Search for the cell housing the specified text and yield its [x, y] center coordinate. 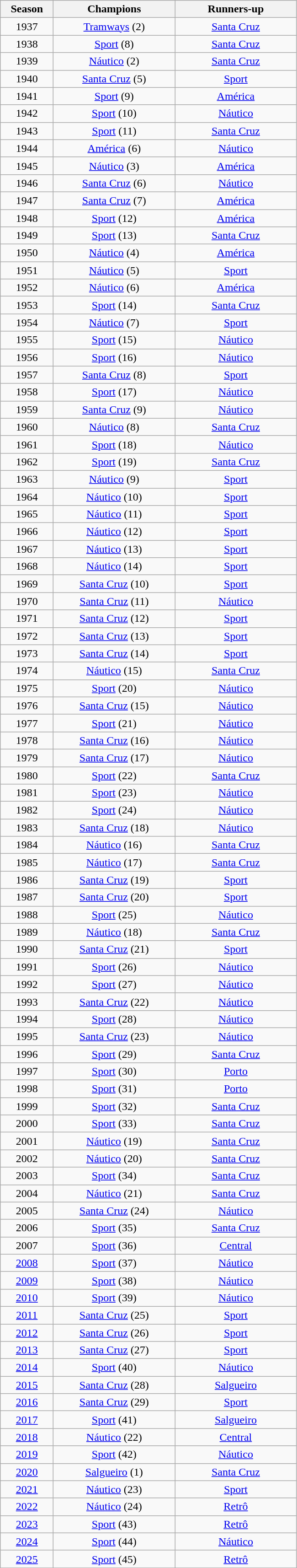
Náutico (22) [114, 1437]
Sport (12) [114, 218]
1942 [27, 113]
2021 [27, 1489]
Santa Cruz (19) [114, 880]
Santa Cruz (24) [114, 1211]
Náutico (10) [114, 496]
1938 [27, 44]
1989 [27, 932]
Sport (29) [114, 1054]
Santa Cruz (23) [114, 1036]
Sport (18) [114, 444]
Sport (37) [114, 1263]
1992 [27, 984]
2018 [27, 1437]
1956 [27, 357]
Santa Cruz (12) [114, 619]
2010 [27, 1298]
Sport (26) [114, 967]
1940 [27, 79]
1971 [27, 619]
Santa Cruz (5) [114, 79]
Náutico (18) [114, 932]
Náutico (3) [114, 166]
Santa Cruz (22) [114, 1002]
Sport (32) [114, 1106]
1944 [27, 148]
Sport (28) [114, 1019]
Náutico (5) [114, 270]
2005 [27, 1211]
Náutico (17) [114, 862]
Náutico (6) [114, 288]
Sport (24) [114, 810]
1979 [27, 758]
1961 [27, 444]
1943 [27, 131]
1957 [27, 375]
Náutico (9) [114, 479]
Sport (13) [114, 236]
1947 [27, 200]
1941 [27, 96]
Sport (20) [114, 688]
Sport (9) [114, 96]
1945 [27, 166]
1954 [27, 323]
1995 [27, 1036]
Santa Cruz (25) [114, 1315]
Sport (34) [114, 1176]
Náutico (16) [114, 845]
1985 [27, 862]
1963 [27, 479]
Santa Cruz (8) [114, 375]
Náutico (12) [114, 532]
1987 [27, 897]
Santa Cruz (6) [114, 183]
Sport (38) [114, 1280]
Sport (8) [114, 44]
2020 [27, 1472]
1970 [27, 601]
1978 [27, 740]
Náutico (15) [114, 671]
1981 [27, 793]
2001 [27, 1141]
1958 [27, 392]
Sport (42) [114, 1455]
Náutico (20) [114, 1158]
Runners-up [236, 9]
1953 [27, 305]
Náutico (24) [114, 1507]
2009 [27, 1280]
1980 [27, 776]
1948 [27, 218]
Sport (43) [114, 1524]
1950 [27, 253]
Santa Cruz (13) [114, 636]
Sport (11) [114, 131]
1959 [27, 410]
Santa Cruz (21) [114, 949]
2025 [27, 1559]
2022 [27, 1507]
1991 [27, 967]
Náutico (7) [114, 323]
2003 [27, 1176]
1962 [27, 462]
1999 [27, 1106]
1972 [27, 636]
1990 [27, 949]
Santa Cruz (18) [114, 828]
Santa Cruz (29) [114, 1402]
2006 [27, 1228]
Sport (14) [114, 305]
Santa Cruz (16) [114, 740]
1982 [27, 810]
1977 [27, 723]
Santa Cruz (9) [114, 410]
Sport (19) [114, 462]
Sport (23) [114, 793]
Náutico (19) [114, 1141]
1967 [27, 549]
Santa Cruz (7) [114, 200]
2008 [27, 1263]
1983 [27, 828]
1975 [27, 688]
Santa Cruz (27) [114, 1350]
1993 [27, 1002]
1996 [27, 1054]
Sport (44) [114, 1541]
Santa Cruz (11) [114, 601]
1974 [27, 671]
Champions [114, 9]
1952 [27, 288]
Náutico (11) [114, 514]
2016 [27, 1402]
2000 [27, 1124]
1994 [27, 1019]
Season [27, 9]
2004 [27, 1193]
1955 [27, 340]
2007 [27, 1245]
Sport (16) [114, 357]
1960 [27, 427]
2002 [27, 1158]
2024 [27, 1541]
1984 [27, 845]
1998 [27, 1089]
1937 [27, 27]
Sport (35) [114, 1228]
2014 [27, 1368]
Náutico (2) [114, 61]
Náutico (21) [114, 1193]
1986 [27, 880]
Sport (10) [114, 113]
Santa Cruz (26) [114, 1333]
1969 [27, 584]
Santa Cruz (14) [114, 653]
Sport (21) [114, 723]
América (6) [114, 148]
Santa Cruz (10) [114, 584]
1951 [27, 270]
1964 [27, 496]
Sport (41) [114, 1420]
Santa Cruz (17) [114, 758]
1968 [27, 566]
1949 [27, 236]
Náutico (23) [114, 1489]
1976 [27, 706]
2019 [27, 1455]
1988 [27, 915]
1966 [27, 532]
1997 [27, 1072]
Sport (27) [114, 984]
Sport (39) [114, 1298]
1973 [27, 653]
2011 [27, 1315]
Náutico (8) [114, 427]
Sport (36) [114, 1245]
Santa Cruz (20) [114, 897]
Sport (31) [114, 1089]
Náutico (4) [114, 253]
2015 [27, 1385]
2013 [27, 1350]
Sport (22) [114, 776]
Santa Cruz (28) [114, 1385]
Sport (45) [114, 1559]
1946 [27, 183]
Salgueiro (1) [114, 1472]
Náutico (13) [114, 549]
2023 [27, 1524]
1965 [27, 514]
1939 [27, 61]
2017 [27, 1420]
2012 [27, 1333]
Santa Cruz (15) [114, 706]
Sport (40) [114, 1368]
Sport (30) [114, 1072]
Tramways (2) [114, 27]
Náutico (14) [114, 566]
Sport (25) [114, 915]
Sport (17) [114, 392]
Sport (15) [114, 340]
Sport (33) [114, 1124]
